Scan for the cell matching the given text and deliver its [x, y] coordinate at center. 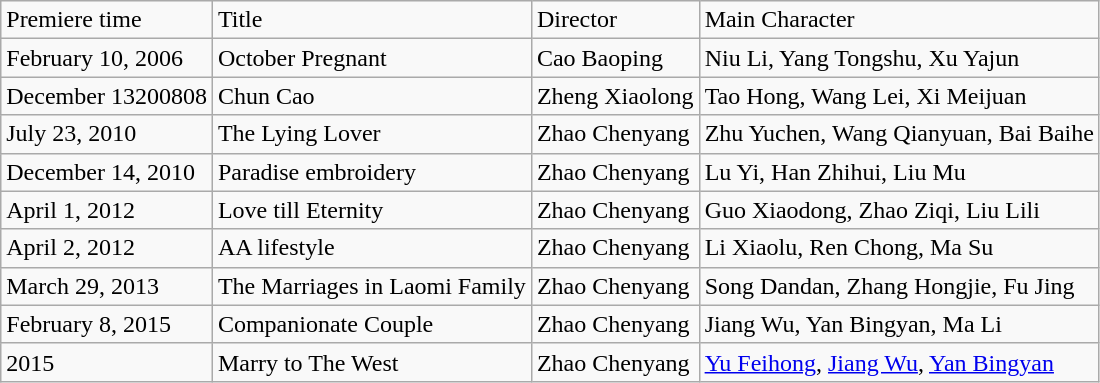
Marry to The West [372, 362]
Title [372, 20]
February 8, 2015 [107, 324]
Cao Baoping [615, 58]
Lu Yi, Han Zhihui, Liu Mu [899, 172]
Main Character [899, 20]
Zheng Xiaolong [615, 96]
Zhu Yuchen, Wang Qianyuan, Bai Baihe [899, 134]
Love till Eternity [372, 210]
The Marriages in Laomi Family [372, 286]
October Pregnant [372, 58]
March 29, 2013 [107, 286]
Guo Xiaodong, Zhao Ziqi, Liu Lili [899, 210]
Li Xiaolu, Ren Chong, Ma Su [899, 248]
The Lying Lover [372, 134]
Premiere time [107, 20]
February 10, 2006 [107, 58]
Companionate Couple [372, 324]
AA lifestyle [372, 248]
Tao Hong, Wang Lei, Xi Meijuan [899, 96]
Yu Feihong, Jiang Wu, Yan Bingyan [899, 362]
Director [615, 20]
2015 [107, 362]
April 1, 2012 [107, 210]
Paradise embroidery [372, 172]
Jiang Wu, Yan Bingyan, Ma Li [899, 324]
Chun Cao [372, 96]
December 14, 2010 [107, 172]
Song Dandan, Zhang Hongjie, Fu Jing [899, 286]
April 2, 2012 [107, 248]
July 23, 2010 [107, 134]
December 13200808 [107, 96]
Niu Li, Yang Tongshu, Xu Yajun [899, 58]
